Locate the cell with the specified text and output its [X, Y] center coordinate. 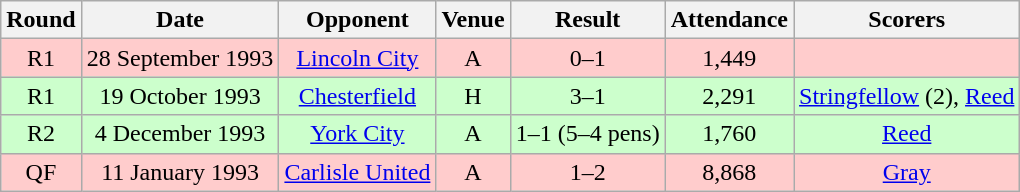
York City [358, 134]
3–1 [588, 96]
Gray [907, 172]
0–1 [588, 58]
Result [588, 20]
Opponent [358, 20]
Stringfellow (2), Reed [907, 96]
Lincoln City [358, 58]
Round [41, 20]
1,449 [729, 58]
H [473, 96]
19 October 1993 [180, 96]
R2 [41, 134]
1–1 (5–4 pens) [588, 134]
QF [41, 172]
Carlisle United [358, 172]
1,760 [729, 134]
Date [180, 20]
1–2 [588, 172]
Reed [907, 134]
28 September 1993 [180, 58]
2,291 [729, 96]
4 December 1993 [180, 134]
Attendance [729, 20]
Chesterfield [358, 96]
Venue [473, 20]
8,868 [729, 172]
Scorers [907, 20]
11 January 1993 [180, 172]
